Scan for the cell matching the given text and deliver its (X, Y) coordinate at center. 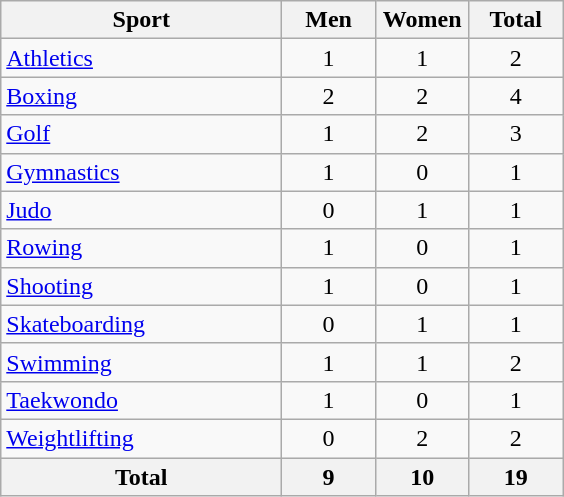
Weightlifting (142, 438)
Judo (142, 210)
Men (329, 20)
Taekwondo (142, 400)
9 (329, 477)
Women (422, 20)
19 (516, 477)
Sport (142, 20)
Boxing (142, 96)
Golf (142, 134)
Swimming (142, 362)
3 (516, 134)
4 (516, 96)
10 (422, 477)
Skateboarding (142, 324)
Athletics (142, 58)
Gymnastics (142, 172)
Rowing (142, 248)
Shooting (142, 286)
